Provide the [x, y] coordinate of the cell's center where the given text is located.  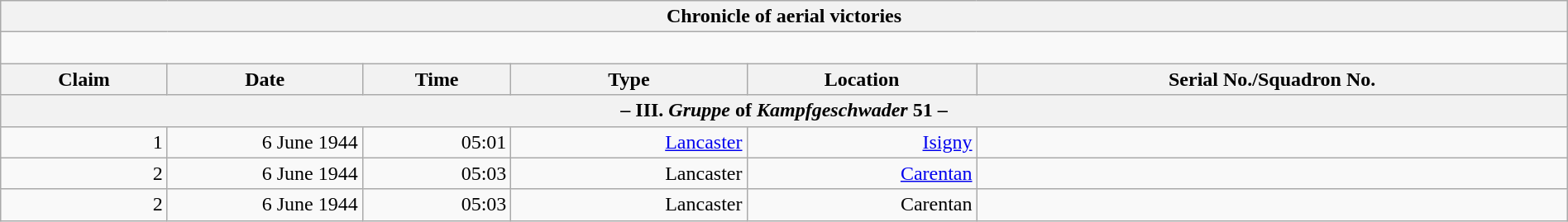
Time [437, 79]
Isigny [862, 142]
Type [629, 79]
– III. Gruppe of Kampfgeschwader 51 – [784, 111]
Location [862, 79]
Date [265, 79]
1 [84, 142]
Chronicle of aerial victories [784, 17]
Serial No./Squadron No. [1272, 79]
Claim [84, 79]
05:01 [437, 142]
